For the text-containing cell, return its midpoint in [X, Y] coordinate format. 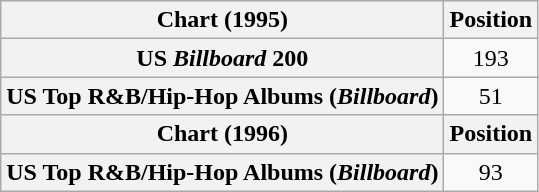
93 [491, 172]
193 [491, 58]
51 [491, 96]
Chart (1996) [222, 134]
US Billboard 200 [222, 58]
Chart (1995) [222, 20]
